Determine the [X, Y] coordinate at the center of the cell enclosing the given text.  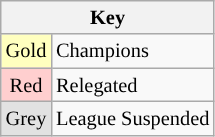
Grey [26, 118]
League Suspended [132, 118]
Red [26, 85]
Gold [26, 51]
Key [108, 17]
Relegated [132, 85]
Champions [132, 51]
